From the cell containing the given text, extract its center point as (x, y) coordinate. 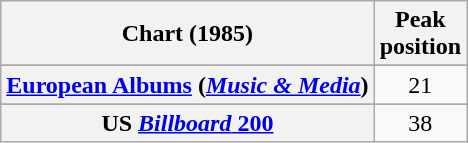
Chart (1985) (188, 34)
38 (420, 123)
Peakposition (420, 34)
21 (420, 85)
European Albums (Music & Media) (188, 85)
US Billboard 200 (188, 123)
